Return the (X, Y) coordinate for the center point of the cell that contains the specified text.  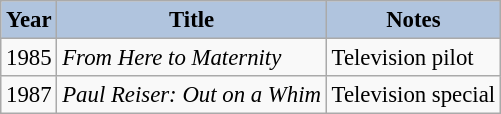
From Here to Maternity (192, 58)
Television pilot (413, 58)
Title (192, 20)
Paul Reiser: Out on a Whim (192, 95)
Notes (413, 20)
Television special (413, 95)
1987 (29, 95)
Year (29, 20)
1985 (29, 58)
